Provide the [x, y] coordinate of the cell's center where the given text is located.  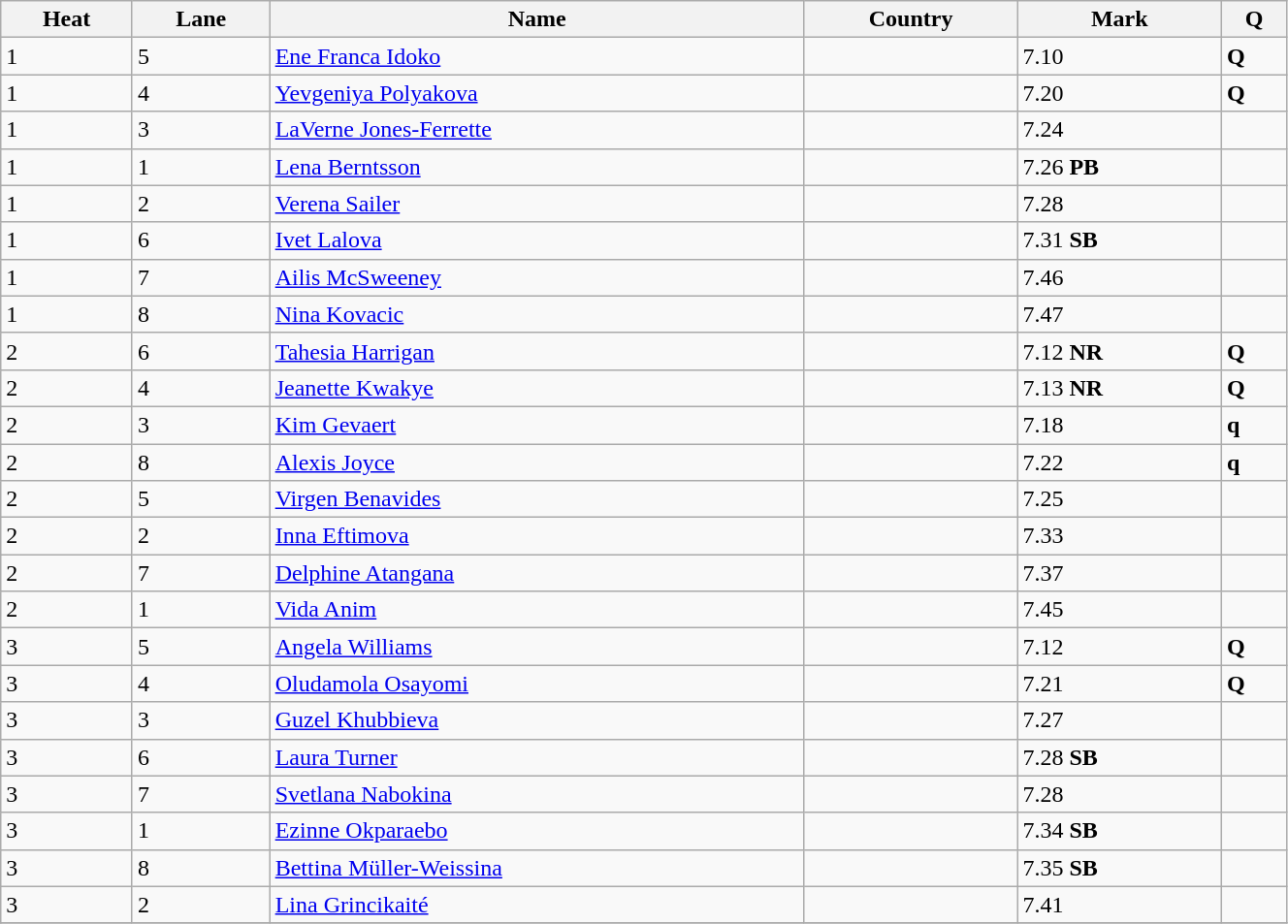
Name [537, 19]
7.10 [1119, 56]
Ezinne Okparaebo [537, 831]
7.13 NR [1119, 388]
Angela Williams [537, 647]
7.21 [1119, 684]
Jeanette Kwakye [537, 388]
Lena Berntsson [537, 167]
Ivet Lalova [537, 240]
7.12 NR [1119, 351]
Nina Kovacic [537, 314]
Kim Gevaert [537, 425]
7.31 SB [1119, 240]
Bettina Müller-Weissina [537, 868]
7.27 [1119, 720]
7.34 SB [1119, 831]
Inna Eftimova [537, 536]
Verena Sailer [537, 204]
7.26 PB [1119, 167]
Ene Franca Idoko [537, 56]
7.28 SB [1119, 757]
Heat [67, 19]
Alexis Joyce [537, 462]
7.35 SB [1119, 868]
7.47 [1119, 314]
Lina Grincikaité [537, 905]
Guzel Khubbieva [537, 720]
LaVerne Jones-Ferrette [537, 130]
Mark [1119, 19]
Oludamola Osayomi [537, 684]
Delphine Atangana [537, 573]
7.20 [1119, 93]
7.33 [1119, 536]
Svetlana Nabokina [537, 794]
7.45 [1119, 610]
7.18 [1119, 425]
7.25 [1119, 499]
Ailis McSweeney [537, 277]
Virgen Benavides [537, 499]
7.22 [1119, 462]
Country [911, 19]
7.46 [1119, 277]
Laura Turner [537, 757]
Tahesia Harrigan [537, 351]
7.12 [1119, 647]
Vida Anim [537, 610]
7.24 [1119, 130]
Yevgeniya Polyakova [537, 93]
Lane [201, 19]
7.37 [1119, 573]
7.41 [1119, 905]
